Provide the [X, Y] coordinate of the cell's center where the given text is located.  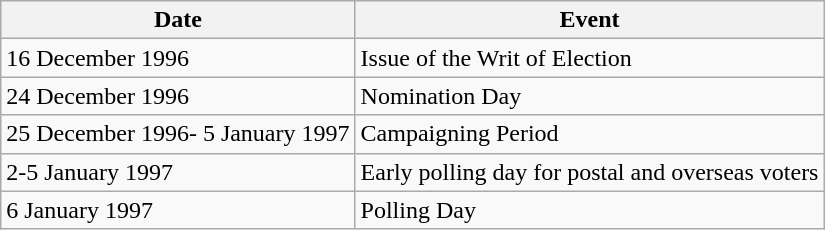
25 December 1996- 5 January 1997 [178, 134]
2-5 January 1997 [178, 172]
Issue of the Writ of Election [590, 58]
Campaigning Period [590, 134]
Nomination Day [590, 96]
24 December 1996 [178, 96]
16 December 1996 [178, 58]
Event [590, 20]
Early polling day for postal and overseas voters [590, 172]
6 January 1997 [178, 210]
Polling Day [590, 210]
Date [178, 20]
